Return the [x, y] coordinate for the center point of the cell that contains the specified text.  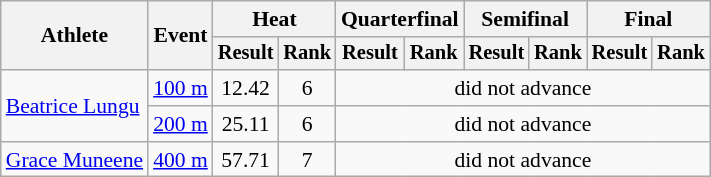
Event [180, 36]
Quarterfinal [400, 19]
Beatrice Lungu [74, 106]
Athlete [74, 36]
Semifinal [526, 19]
200 m [180, 124]
25.11 [246, 124]
Heat [274, 19]
12.42 [246, 88]
Final [648, 19]
100 m [180, 88]
